Return (X, Y) of the center of cell containing provided text 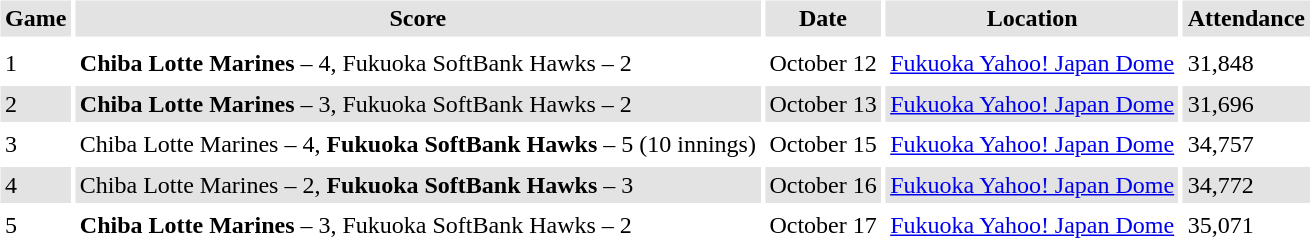
3 (35, 144)
1 (35, 64)
October 12 (823, 64)
31,696 (1246, 104)
Location (1032, 18)
October 15 (823, 144)
Chiba Lotte Marines – 3, Fukuoka SoftBank Hawks – 2 (418, 104)
Game (35, 18)
October 13 (823, 104)
34,757 (1246, 144)
Chiba Lotte Marines – 4, Fukuoka SoftBank Hawks – 5 (10 innings) (418, 144)
October 16 (823, 185)
Chiba Lotte Marines – 4, Fukuoka SoftBank Hawks – 2 (418, 64)
Score (418, 18)
Date (823, 18)
34,772 (1246, 185)
4 (35, 185)
Chiba Lotte Marines – 2, Fukuoka SoftBank Hawks – 3 (418, 185)
31,848 (1246, 64)
Attendance (1246, 18)
2 (35, 104)
